Output the (x, y) coordinate of the center of the cell containing the given text.  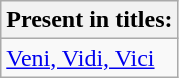
Present in titles: (90, 20)
Veni, Vidi, Vici (90, 58)
